Extract the [x, y] coordinate from the center of the cell holding the provided text.  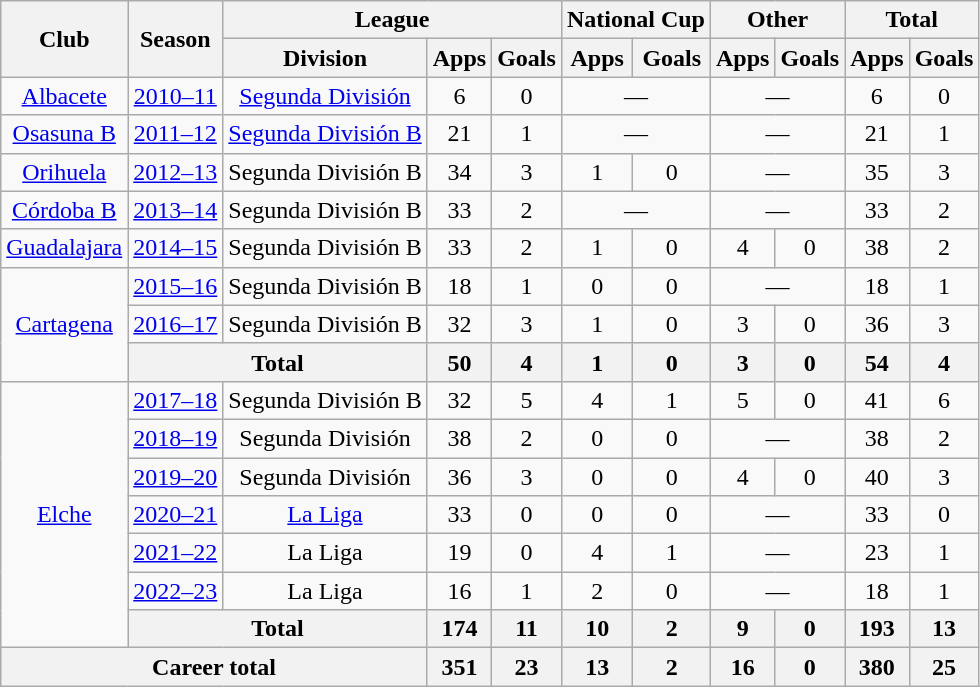
40 [877, 477]
Division [325, 58]
34 [459, 172]
193 [877, 629]
Osasuna B [64, 134]
Córdoba B [64, 210]
2012–13 [176, 172]
League [392, 20]
50 [459, 362]
Orihuela [64, 172]
Albacete [64, 96]
2010–11 [176, 96]
2019–20 [176, 477]
41 [877, 400]
Club [64, 39]
9 [742, 629]
National Cup [636, 20]
Elche [64, 514]
2011–12 [176, 134]
19 [459, 553]
Other [777, 20]
Season [176, 39]
2017–18 [176, 400]
2021–22 [176, 553]
11 [527, 629]
174 [459, 629]
54 [877, 362]
2014–15 [176, 248]
2015–16 [176, 286]
351 [459, 667]
2018–19 [176, 438]
25 [944, 667]
Guadalajara [64, 248]
2016–17 [176, 324]
10 [597, 629]
Cartagena [64, 324]
380 [877, 667]
35 [877, 172]
Career total [214, 667]
2020–21 [176, 515]
2022–23 [176, 591]
2013–14 [176, 210]
